Locate the cell with the specified text and output its [X, Y] center coordinate. 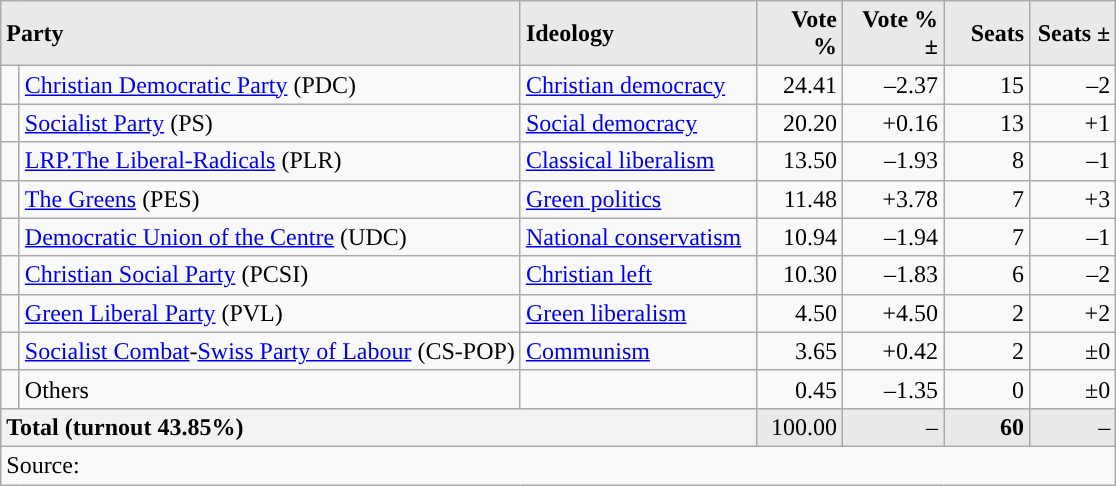
+0.42 [894, 351]
0 [987, 389]
15 [987, 85]
60 [987, 427]
Total (turnout 43.85%) [379, 427]
Source: [558, 465]
Green liberalism [638, 313]
–1.94 [894, 237]
The Greens (PES) [270, 199]
11.48 [799, 199]
4.50 [799, 313]
+3.78 [894, 199]
Others [270, 389]
Green Liberal Party (PVL) [270, 313]
24.41 [799, 85]
Ideology [638, 34]
+3 [1073, 199]
Vote % ± [894, 34]
20.20 [799, 123]
–1.35 [894, 389]
13 [987, 123]
Democratic Union of the Centre (UDC) [270, 237]
LRP.The Liberal-Radicals (PLR) [270, 161]
Party [261, 34]
Socialist Combat-Swiss Party of Labour (CS-POP) [270, 351]
13.50 [799, 161]
Seats [987, 34]
National conservatism [638, 237]
+2 [1073, 313]
Christian democracy [638, 85]
+0.16 [894, 123]
8 [987, 161]
+4.50 [894, 313]
Vote % [799, 34]
Christian Democratic Party (PDC) [270, 85]
Classical liberalism [638, 161]
–2.37 [894, 85]
–1.83 [894, 275]
+1 [1073, 123]
–1.93 [894, 161]
Socialist Party (PS) [270, 123]
10.94 [799, 237]
Seats ± [1073, 34]
6 [987, 275]
3.65 [799, 351]
0.45 [799, 389]
Christian Social Party (PCSI) [270, 275]
Christian left [638, 275]
Communism [638, 351]
10.30 [799, 275]
100.00 [799, 427]
Green politics [638, 199]
Social democracy [638, 123]
